Locate the cell with the specified text and output its (X, Y) center coordinate. 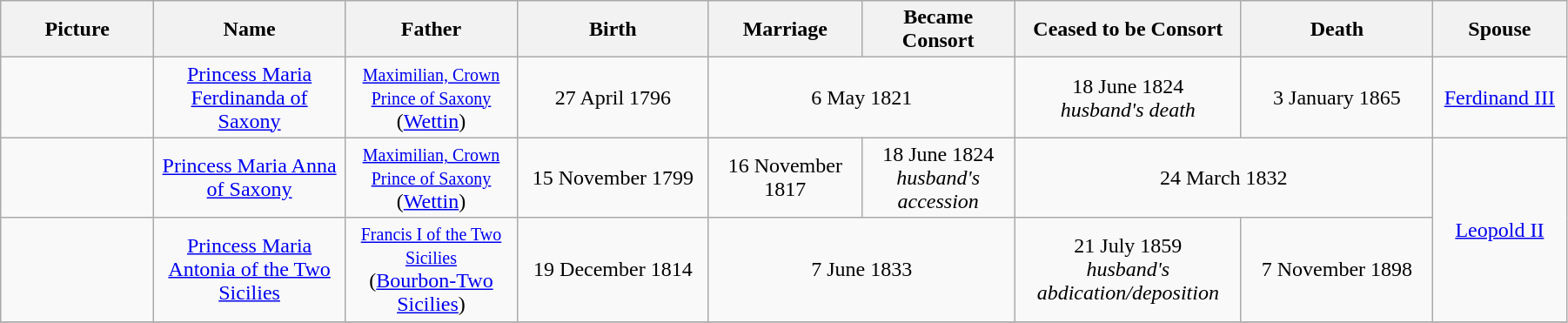
3 January 1865 (1337, 98)
Ferdinand III (1499, 98)
19 December 1814 (613, 270)
Death (1337, 30)
Marriage (785, 30)
27 April 1796 (613, 98)
16 November 1817 (785, 178)
Picture (77, 30)
Princess Maria Ferdinanda of Saxony (250, 98)
18 June 1824husband's accession (938, 178)
Leopold II (1499, 230)
6 May 1821 (861, 98)
24 March 1832 (1223, 178)
Name (250, 30)
Princess Maria Anna of Saxony (250, 178)
Became Consort (938, 30)
Francis I of the Two Sicilies(Bourbon-Two Sicilies) (432, 270)
Spouse (1499, 30)
18 June 1824husband's death (1128, 98)
Father (432, 30)
Princess Maria Antonia of the Two Sicilies (250, 270)
Birth (613, 30)
21 July 1859husband's abdication/deposition (1128, 270)
Ceased to be Consort (1128, 30)
7 November 1898 (1337, 270)
15 November 1799 (613, 178)
7 June 1833 (861, 270)
